Search for the cell housing the specified text and yield its (X, Y) center coordinate. 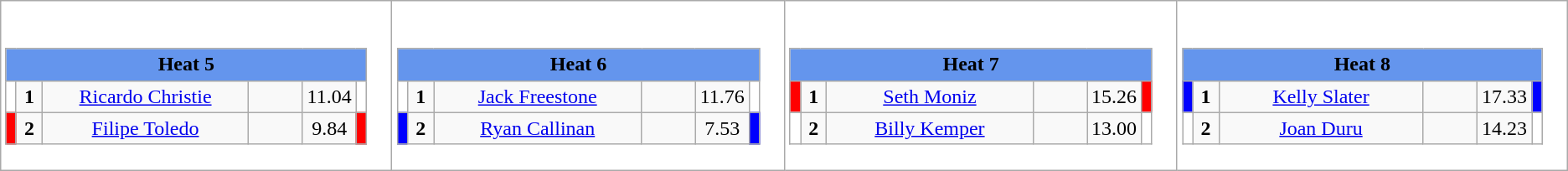
Jack Freestone (538, 96)
13.00 (1114, 128)
Heat 7 1 Seth Moniz 15.26 2 Billy Kemper 13.00 (981, 85)
17.33 (1504, 96)
15.26 (1114, 96)
14.23 (1504, 128)
Heat 7 (971, 65)
Ricardo Christie (145, 96)
Ryan Callinan (538, 128)
9.84 (329, 128)
Heat 5 1 Ricardo Christie 11.04 2 Filipe Toledo 9.84 (196, 85)
Seth Moniz (930, 96)
Filipe Toledo (145, 128)
Heat 6 (578, 65)
11.76 (722, 96)
Heat 6 1 Jack Freestone 11.76 2 Ryan Callinan 7.53 (588, 85)
Joan Duru (1321, 128)
Billy Kemper (930, 128)
Heat 5 (186, 65)
11.04 (329, 96)
Heat 8 1 Kelly Slater 17.33 2 Joan Duru 14.23 (1372, 85)
Kelly Slater (1321, 96)
Heat 8 (1362, 65)
7.53 (722, 128)
